Locate the cell with the specified text and output its [X, Y] center coordinate. 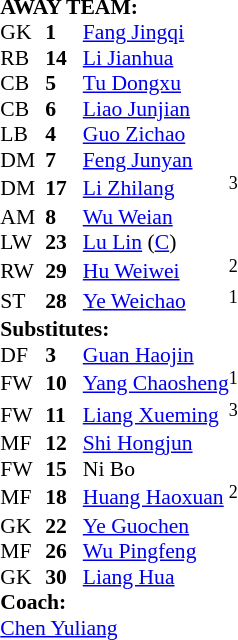
DF [22, 356]
26 [64, 551]
5 [64, 83]
LB [22, 135]
Substitutes: [114, 330]
Li Zhilang [156, 188]
Liang Xueming [156, 414]
Lu Lin (C) [156, 242]
RB [22, 58]
4 [64, 135]
Coach: [114, 602]
Guo Zichao [156, 135]
Huang Haoxuan [156, 496]
14 [64, 58]
Tu Dongxu [156, 83]
18 [64, 496]
ST [22, 302]
Hu Weiwei [156, 270]
Fang Jingqi [156, 33]
22 [64, 526]
Liao Junjian [156, 109]
Guan Haojin [156, 356]
Ye Guochen [156, 526]
RW [22, 270]
28 [64, 302]
30 [64, 577]
Liang Hua [156, 577]
7 [64, 160]
29 [64, 270]
Shi Hongjun [156, 443]
AM [22, 217]
Yang Chaosheng [156, 384]
10 [64, 384]
15 [64, 469]
Wu Weian [156, 217]
Ni Bo [156, 469]
Li Jianhua [156, 58]
Feng Junyan [156, 160]
17 [64, 188]
8 [64, 217]
Wu Pingfeng [156, 551]
6 [64, 109]
11 [64, 414]
LW [22, 242]
23 [64, 242]
12 [64, 443]
Ye Weichao [156, 302]
